Pinpoint the cell where the given text exists, returning its (X, Y) midpoint coordinate. 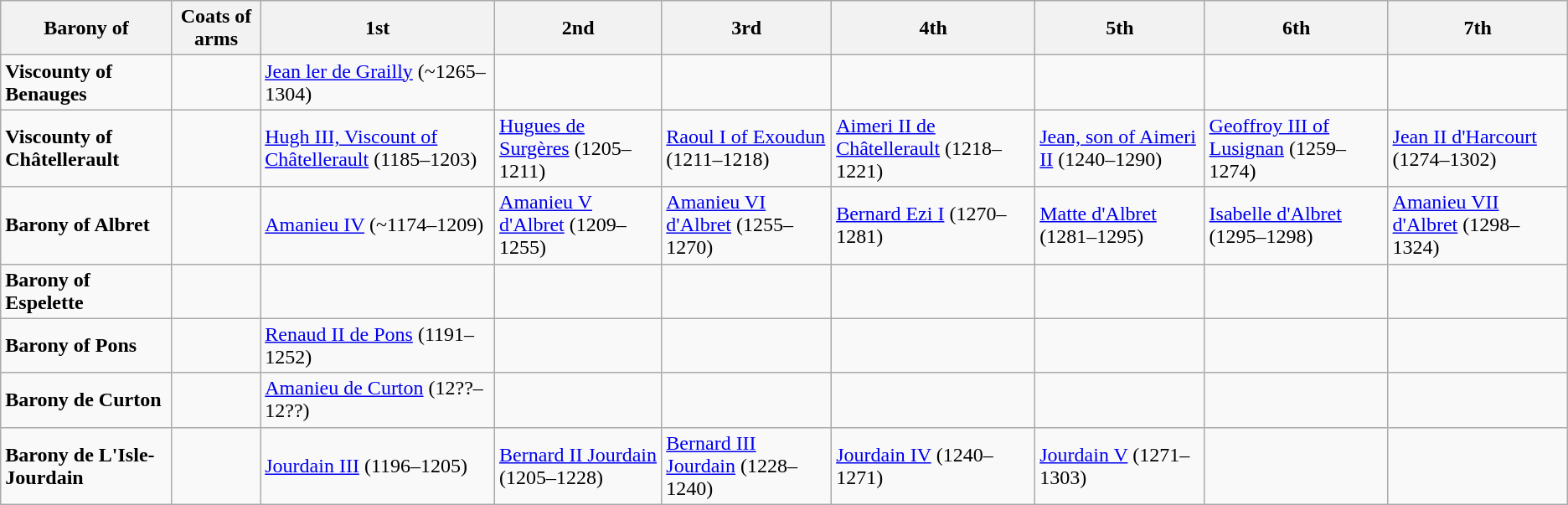
Aimeri II de Châtellerault (1218–1221) (933, 148)
Hugues de Surgères (1205–1211) (578, 148)
Barony de L'Isle-Jourdain (87, 466)
Amanieu V d'Albret (1209–1255) (578, 225)
Coats of arms (216, 28)
Isabelle d'Albret (1295–1298) (1297, 225)
5th (1120, 28)
7th (1478, 28)
Jean, son of Aimeri II (1240–1290) (1120, 148)
Raoul I of Exoudun (1211–1218) (747, 148)
Hugh III, Viscount of Châtellerault (1185–1203) (378, 148)
Bernard Ezi I (1270–1281) (933, 225)
Amanieu IV (~1174–1209) (378, 225)
Jourdain IV (1240–1271) (933, 466)
Barony de Curton (87, 400)
Bernard III Jourdain (1228–1240) (747, 466)
Renaud II de Pons (1191–1252) (378, 345)
6th (1297, 28)
2nd (578, 28)
Barony of Espelette (87, 291)
Barony of Albret (87, 225)
Viscounty of Châtellerault (87, 148)
3rd (747, 28)
Viscounty of Benauges (87, 82)
Jourdain V (1271–1303) (1120, 466)
Amanieu VI d'Albret (1255–1270) (747, 225)
Amanieu VII d'Albret (1298–1324) (1478, 225)
Bernard II Jourdain (1205–1228) (578, 466)
Amanieu de Curton (12??–12??) (378, 400)
Jean ler de Grailly (~1265–1304) (378, 82)
Jourdain III (1196–1205) (378, 466)
4th (933, 28)
1st (378, 28)
Barony of Pons (87, 345)
Geoffroy III of Lusignan (1259–1274) (1297, 148)
Jean II d'Harcourt (1274–1302) (1478, 148)
Barony of (87, 28)
Matte d'Albret (1281–1295) (1120, 225)
